Detect which cell encompasses the target text, then output its (x, y) center coordinate. 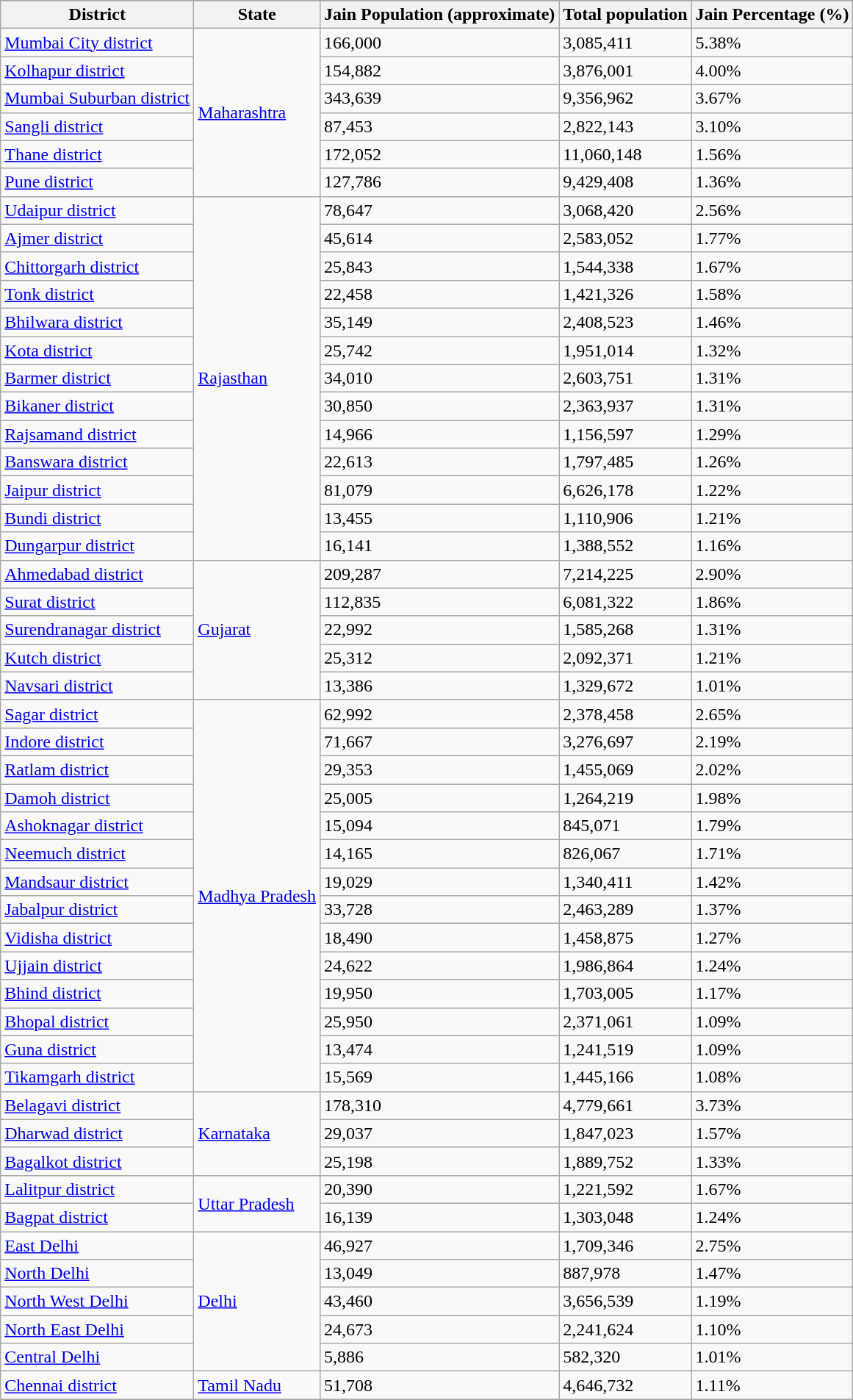
13,474 (439, 1049)
2,371,061 (625, 1022)
3,276,697 (625, 742)
2.75% (772, 1246)
Jain Percentage (%) (772, 15)
1.27% (772, 938)
Udaipur district (97, 210)
1.37% (772, 910)
1,110,906 (625, 518)
7,214,225 (625, 574)
State (257, 15)
46,927 (439, 1246)
2.90% (772, 574)
2,378,458 (625, 714)
1.86% (772, 602)
Jabalpur district (97, 910)
20,390 (439, 1189)
Ratlam district (97, 769)
826,067 (625, 854)
166,000 (439, 43)
Neemuch district (97, 854)
11,060,148 (625, 154)
Navsari district (97, 686)
6,626,178 (625, 490)
24,673 (439, 1329)
172,052 (439, 154)
22,992 (439, 630)
Bhopal district (97, 1022)
East Delhi (97, 1246)
1,455,069 (625, 769)
1,445,166 (625, 1077)
Madhya Pradesh (257, 895)
62,992 (439, 714)
Mandsaur district (97, 882)
Bagalkot district (97, 1161)
Gujarat (257, 630)
19,950 (439, 994)
33,728 (439, 910)
25,312 (439, 658)
Kota district (97, 351)
Uttar Pradesh (257, 1203)
22,458 (439, 294)
Surendranagar district (97, 630)
Bagpat district (97, 1217)
13,386 (439, 686)
1.77% (772, 238)
78,647 (439, 210)
1,703,005 (625, 994)
Tamil Nadu (257, 1385)
Central Delhi (97, 1357)
2,822,143 (625, 126)
34,010 (439, 378)
1.71% (772, 854)
2,363,937 (625, 406)
13,049 (439, 1274)
29,037 (439, 1133)
2,603,751 (625, 378)
1.79% (772, 826)
30,850 (439, 406)
5.38% (772, 43)
43,460 (439, 1302)
1,585,268 (625, 630)
1.10% (772, 1329)
1.57% (772, 1133)
Karnataka (257, 1133)
1.56% (772, 154)
1,241,519 (625, 1049)
4,646,732 (625, 1385)
Sangli district (97, 126)
1,889,752 (625, 1161)
3,876,001 (625, 71)
Jain Population (approximate) (439, 15)
Rajsamand district (97, 434)
5,886 (439, 1357)
1,221,592 (625, 1189)
Pune district (97, 182)
District (97, 15)
154,882 (439, 71)
14,165 (439, 854)
19,029 (439, 882)
25,950 (439, 1022)
51,708 (439, 1385)
Maharashtra (257, 112)
1,388,552 (625, 546)
1.33% (772, 1161)
Sagar district (97, 714)
343,639 (439, 98)
North West Delhi (97, 1302)
1,847,023 (625, 1133)
22,613 (439, 462)
Kutch district (97, 658)
16,141 (439, 546)
9,356,962 (625, 98)
1.58% (772, 294)
Kolhapur district (97, 71)
15,569 (439, 1077)
Ahmedabad district (97, 574)
2.56% (772, 210)
1.17% (772, 994)
Ujjain district (97, 966)
1.36% (772, 182)
25,005 (439, 797)
Belagavi district (97, 1105)
1,951,014 (625, 351)
1,709,346 (625, 1246)
178,310 (439, 1105)
1.08% (772, 1077)
16,139 (439, 1217)
25,198 (439, 1161)
24,622 (439, 966)
Dharwad district (97, 1133)
2.65% (772, 714)
Ajmer district (97, 238)
2,583,052 (625, 238)
2,408,523 (625, 322)
2.19% (772, 742)
1.22% (772, 490)
1,156,597 (625, 434)
1.98% (772, 797)
87,453 (439, 126)
Bhind district (97, 994)
Total population (625, 15)
Bhilwara district (97, 322)
Bundi district (97, 518)
25,742 (439, 351)
Rajasthan (257, 378)
3.73% (772, 1105)
Banswara district (97, 462)
Lalitpur district (97, 1189)
887,978 (625, 1274)
Barmer district (97, 378)
1,797,485 (625, 462)
1,458,875 (625, 938)
Mumbai Suburban district (97, 98)
1,329,672 (625, 686)
North East Delhi (97, 1329)
45,614 (439, 238)
3.10% (772, 126)
1,544,338 (625, 266)
112,835 (439, 602)
582,320 (625, 1357)
Chittorgarh district (97, 266)
Delhi (257, 1302)
81,079 (439, 490)
1,303,048 (625, 1217)
3,068,420 (625, 210)
15,094 (439, 826)
2,463,289 (625, 910)
209,287 (439, 574)
Thane district (97, 154)
Tonk district (97, 294)
1.32% (772, 351)
13,455 (439, 518)
4,779,661 (625, 1105)
Tikamgarh district (97, 1077)
1.42% (772, 882)
127,786 (439, 182)
Surat district (97, 602)
2.02% (772, 769)
25,843 (439, 266)
3,656,539 (625, 1302)
1,986,864 (625, 966)
Mumbai City district (97, 43)
3.67% (772, 98)
1.29% (772, 434)
71,667 (439, 742)
18,490 (439, 938)
35,149 (439, 322)
9,429,408 (625, 182)
1.46% (772, 322)
29,353 (439, 769)
14,966 (439, 434)
1.11% (772, 1385)
6,081,322 (625, 602)
Ashoknagar district (97, 826)
2,241,624 (625, 1329)
1.26% (772, 462)
Indore district (97, 742)
Vidisha district (97, 938)
Dungarpur district (97, 546)
1.19% (772, 1302)
Bikaner district (97, 406)
1.16% (772, 546)
North Delhi (97, 1274)
1.47% (772, 1274)
Guna district (97, 1049)
845,071 (625, 826)
1,264,219 (625, 797)
1,340,411 (625, 882)
Chennai district (97, 1385)
1,421,326 (625, 294)
Damoh district (97, 797)
3,085,411 (625, 43)
4.00% (772, 71)
Jaipur district (97, 490)
2,092,371 (625, 658)
